For the text-containing cell, return its midpoint in [X, Y] coordinate format. 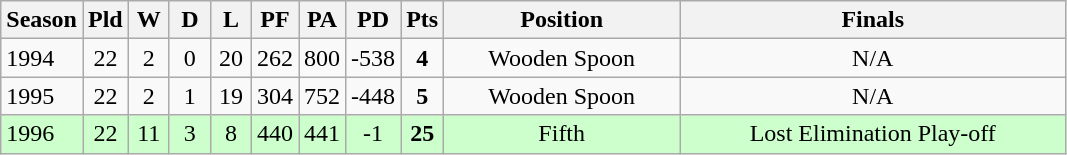
4 [422, 58]
304 [274, 96]
Finals [873, 20]
PD [374, 20]
Season [42, 20]
800 [322, 58]
PA [322, 20]
752 [322, 96]
-1 [374, 134]
L [230, 20]
0 [190, 58]
20 [230, 58]
1995 [42, 96]
1 [190, 96]
PF [274, 20]
Fifth [562, 134]
Pts [422, 20]
W [148, 20]
5 [422, 96]
8 [230, 134]
19 [230, 96]
441 [322, 134]
1996 [42, 134]
262 [274, 58]
Lost Elimination Play-off [873, 134]
1994 [42, 58]
Position [562, 20]
Pld [105, 20]
440 [274, 134]
D [190, 20]
11 [148, 134]
-538 [374, 58]
3 [190, 134]
-448 [374, 96]
25 [422, 134]
